Return the (x, y) coordinate for the center point of the cell that contains the specified text.  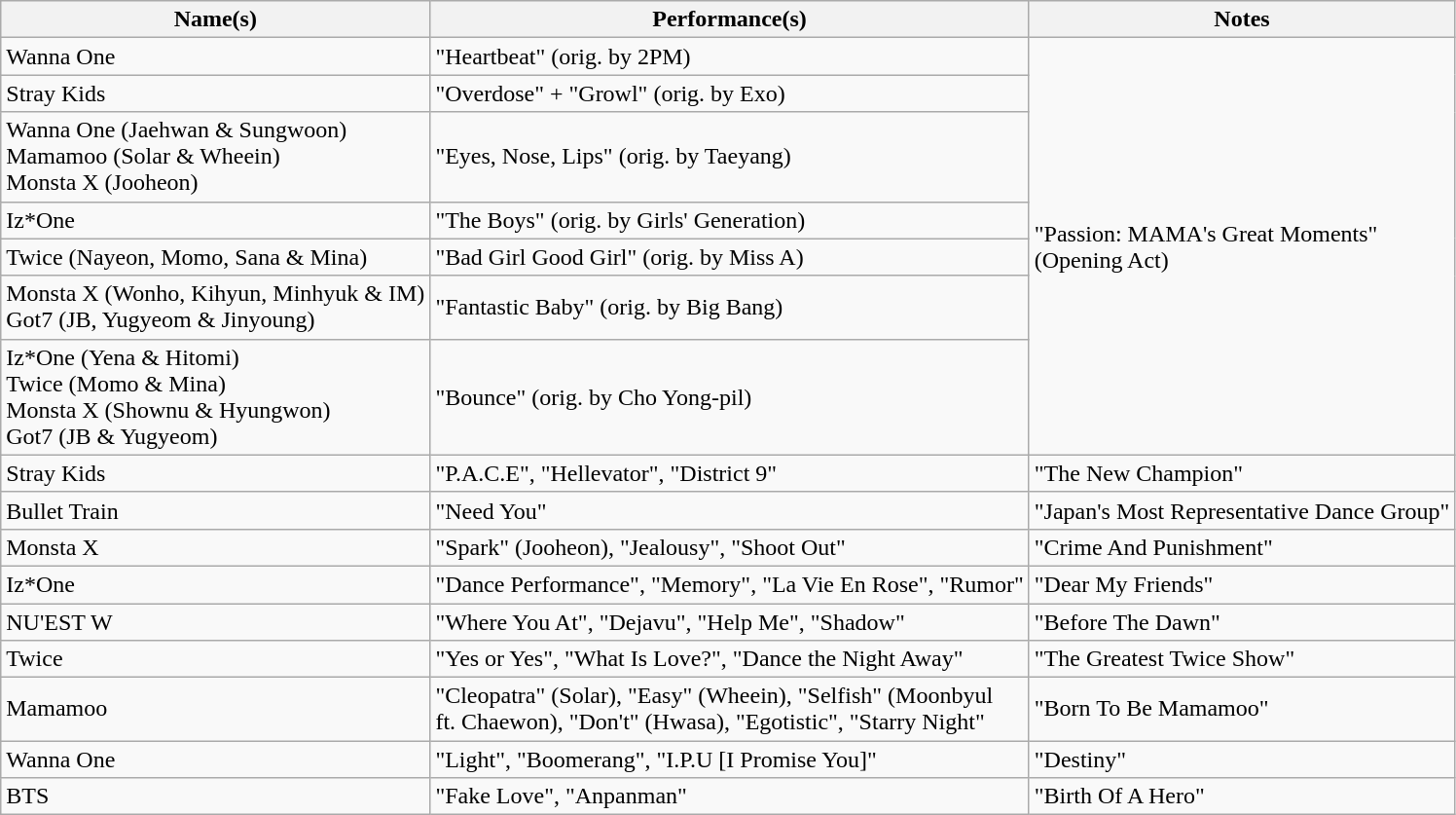
Wanna One (Jaehwan & Sungwoon)Mamamoo (Solar & Wheein)Monsta X (Jooheon) (216, 157)
"Birth Of A Hero" (1242, 796)
"Japan's Most Representative Dance Group" (1242, 510)
"Bounce" (orig. by Cho Yong-pil) (730, 397)
"Yes or Yes", "What Is Love?", "Dance the Night Away" (730, 659)
"Fantastic Baby" (orig. by Big Bang) (730, 308)
"Bad Girl Good Girl" (orig. by Miss A) (730, 257)
"Need You" (730, 510)
"Cleopatra" (Solar), "Easy" (Wheein), "Selfish" (Moonbyul ft. Chaewon), "Don't" (Hwasa), "Egotistic", "Starry Night" (730, 709)
NU'EST W (216, 622)
Notes (1242, 19)
"Destiny" (1242, 759)
"Born To Be Mamamoo" (1242, 709)
"Where You At", "Dejavu", "Help Me", "Shadow" (730, 622)
Twice (Nayeon, Momo, Sana & Mina) (216, 257)
BTS (216, 796)
"Overdose" + "Growl" (orig. by Exo) (730, 93)
Bullet Train (216, 510)
Monsta X (Wonho, Kihyun, Minhyuk & IM)Got7 (JB, Yugyeom & Jinyoung) (216, 308)
"Dear My Friends" (1242, 584)
"Before The Dawn" (1242, 622)
"Spark" (Jooheon), "Jealousy", "Shoot Out" (730, 547)
Name(s) (216, 19)
Twice (216, 659)
Iz*One (Yena & Hitomi)Twice (Momo & Mina)Monsta X (Shownu & Hyungwon)Got7 (JB & Yugyeom) (216, 397)
"Dance Performance", "Memory", "La Vie En Rose", "Rumor" (730, 584)
Mamamoo (216, 709)
"Fake Love", "Anpanman" (730, 796)
"The Boys" (orig. by Girls' Generation) (730, 220)
"The Greatest Twice Show" (1242, 659)
"Eyes, Nose, Lips" (orig. by Taeyang) (730, 157)
"Passion: MAMA's Great Moments" (Opening Act) (1242, 246)
"Heartbeat" (orig. by 2PM) (730, 56)
"Light", "Boomerang", "I.P.U [I Promise You]" (730, 759)
"The New Champion" (1242, 473)
Monsta X (216, 547)
"P.A.C.E", "Hellevator", "District 9" (730, 473)
Performance(s) (730, 19)
"Crime And Punishment" (1242, 547)
